Locate the cell with the specified text and output its [X, Y] center coordinate. 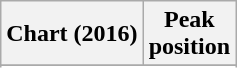
Peakposition [189, 34]
Chart (2016) [72, 34]
